Provide the (X, Y) coordinate of the cell's center where the given text is located.  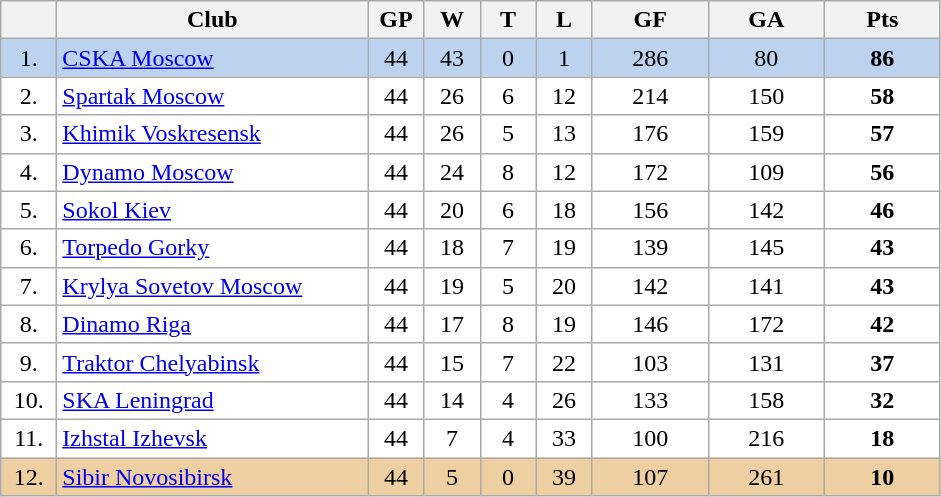
176 (650, 134)
T (508, 20)
10. (29, 400)
Spartak Moscow (212, 96)
133 (650, 400)
109 (766, 172)
1 (564, 58)
8. (29, 324)
33 (564, 438)
Sokol Kiev (212, 210)
216 (766, 438)
286 (650, 58)
80 (766, 58)
Traktor Chelyabinsk (212, 362)
5. (29, 210)
37 (882, 362)
146 (650, 324)
58 (882, 96)
SKA Leningrad (212, 400)
L (564, 20)
Khimik Voskresensk (212, 134)
12. (29, 477)
Dinamo Riga (212, 324)
15 (452, 362)
Izhstal Izhevsk (212, 438)
39 (564, 477)
Torpedo Gorky (212, 248)
131 (766, 362)
W (452, 20)
159 (766, 134)
150 (766, 96)
3. (29, 134)
17 (452, 324)
Krylya Sovetov Moscow (212, 286)
141 (766, 286)
86 (882, 58)
32 (882, 400)
24 (452, 172)
42 (882, 324)
156 (650, 210)
GF (650, 20)
Pts (882, 20)
56 (882, 172)
10 (882, 477)
145 (766, 248)
158 (766, 400)
11. (29, 438)
6. (29, 248)
Dynamo Moscow (212, 172)
9. (29, 362)
139 (650, 248)
14 (452, 400)
GA (766, 20)
57 (882, 134)
2. (29, 96)
261 (766, 477)
CSKA Moscow (212, 58)
107 (650, 477)
22 (564, 362)
1. (29, 58)
13 (564, 134)
GP (396, 20)
Sibir Novosibirsk (212, 477)
Club (212, 20)
46 (882, 210)
7. (29, 286)
4. (29, 172)
214 (650, 96)
103 (650, 362)
100 (650, 438)
